Search for the cell housing the specified text and yield its (X, Y) center coordinate. 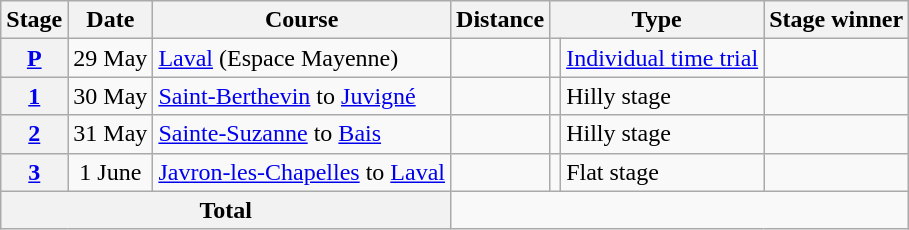
Date (110, 20)
30 May (110, 96)
Saint-Berthevin to Juvigné (302, 96)
Course (302, 20)
Javron-les-Chapelles to Laval (302, 172)
Stage winner (836, 20)
Stage (34, 20)
Total (226, 210)
3 (34, 172)
Flat stage (662, 172)
Laval (Espace Mayenne) (302, 58)
1 June (110, 172)
Distance (500, 20)
Type (657, 20)
1 (34, 96)
P (34, 58)
31 May (110, 134)
29 May (110, 58)
Individual time trial (662, 58)
Sainte-Suzanne to Bais (302, 134)
2 (34, 134)
